Scan for the cell matching the given text and deliver its [X, Y] coordinate at center. 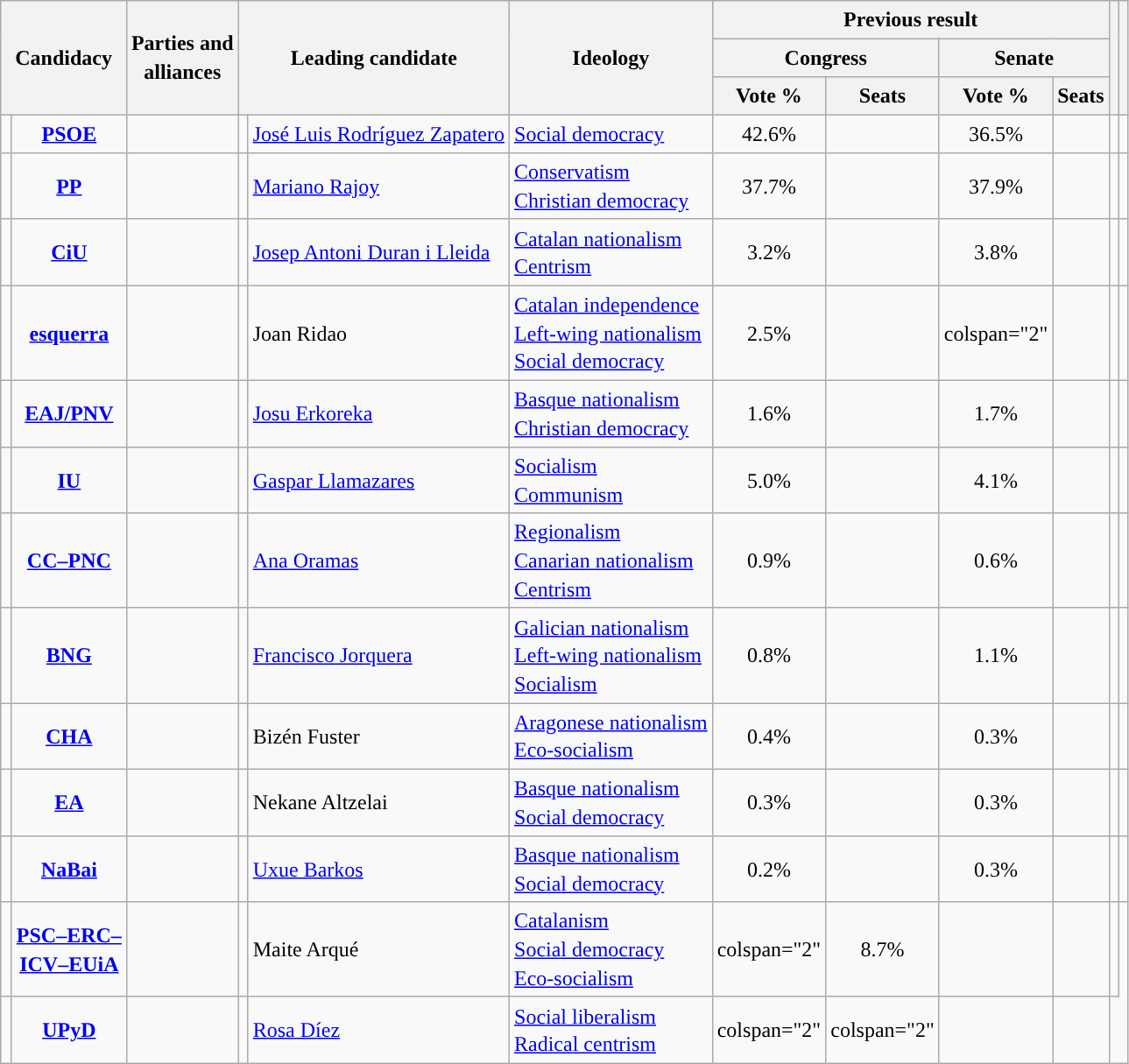
RegionalismCanarian nationalismCentrism [611, 560]
Uxue Barkos [378, 869]
ConservatismChristian democracy [611, 187]
37.9% [996, 187]
Ideology [611, 58]
Josu Erkoreka [378, 413]
Mariano Rajoy [378, 187]
0.8% [769, 655]
EA [68, 802]
CatalanismSocial democracyEco-socialism [611, 949]
IU [68, 480]
Catalan nationalismCentrism [611, 252]
BNG [68, 655]
5.0% [769, 480]
José Luis Rodríguez Zapatero [378, 133]
Leading candidate [373, 58]
NaBai [68, 869]
Social liberalismRadical centrism [611, 1030]
42.6% [769, 133]
Catalan independenceLeft-wing nationalismSocial democracy [611, 333]
Joan Ridao [378, 333]
36.5% [996, 133]
Senate [1024, 58]
3.2% [769, 252]
1.1% [996, 655]
CC–PNC [68, 560]
4.1% [996, 480]
37.7% [769, 187]
Congress [825, 58]
PSC–ERC–ICV–EUiA [68, 949]
SocialismCommunism [611, 480]
0.9% [769, 560]
Basque nationalismChristian democracy [611, 413]
0.6% [996, 560]
Candidacy [64, 58]
Bizén Fuster [378, 736]
2.5% [769, 333]
PP [68, 187]
Gaspar Llamazares [378, 480]
Previous result [911, 19]
CHA [68, 736]
Aragonese nationalismEco-socialism [611, 736]
1.7% [996, 413]
Maite Arqué [378, 949]
0.2% [769, 869]
0.4% [769, 736]
esquerra [68, 333]
CiU [68, 252]
Nekane Altzelai [378, 802]
UPyD [68, 1030]
8.7% [883, 949]
Social democracy [611, 133]
Ana Oramas [378, 560]
Josep Antoni Duran i Lleida [378, 252]
3.8% [996, 252]
EAJ/PNV [68, 413]
Francisco Jorquera [378, 655]
Rosa Díez [378, 1030]
Parties andalliances [182, 58]
PSOE [68, 133]
1.6% [769, 413]
Galician nationalismLeft-wing nationalismSocialism [611, 655]
